Determine the [x, y] coordinate at the center of the cell enclosing the given text.  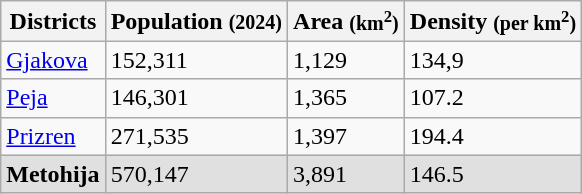
Metohija [53, 174]
Districts [53, 21]
Prizren [53, 136]
570,147 [196, 174]
271,535 [196, 136]
1,129 [346, 60]
134,9 [492, 60]
Population (2024) [196, 21]
152,311 [196, 60]
1,365 [346, 98]
Gjakova [53, 60]
Peja [53, 98]
Area (km2) [346, 21]
Density (per km2) [492, 21]
1,397 [346, 136]
146,301 [196, 98]
146.5 [492, 174]
107.2 [492, 98]
3,891 [346, 174]
194.4 [492, 136]
